Search for the cell housing the specified text and yield its [x, y] center coordinate. 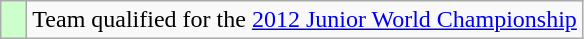
Team qualified for the 2012 Junior World Championship [305, 20]
